For the text-containing cell, return its midpoint in [X, Y] coordinate format. 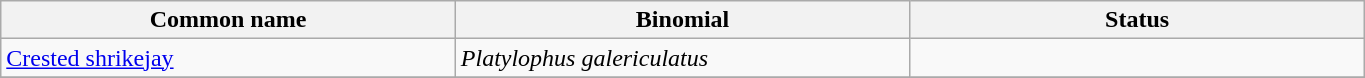
Common name [228, 20]
Binomial [682, 20]
Platylophus galericulatus [682, 58]
Crested shrikejay [228, 58]
Status [1138, 20]
